Locate the cell with the specified text and output its (x, y) center coordinate. 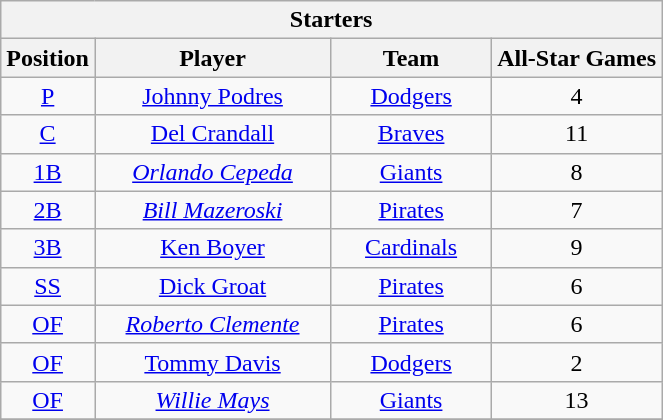
Player (212, 58)
Willie Mays (212, 400)
Johnny Podres (212, 96)
4 (577, 96)
3B (48, 248)
Ken Boyer (212, 248)
Tommy Davis (212, 362)
Team (412, 58)
SS (48, 286)
1B (48, 172)
All-Star Games (577, 58)
2B (48, 210)
Cardinals (412, 248)
Del Crandall (212, 134)
Dick Groat (212, 286)
Orlando Cepeda (212, 172)
2 (577, 362)
Position (48, 58)
11 (577, 134)
Roberto Clemente (212, 324)
P (48, 96)
8 (577, 172)
9 (577, 248)
C (48, 134)
Starters (332, 20)
13 (577, 400)
Bill Mazeroski (212, 210)
7 (577, 210)
Braves (412, 134)
